Output the (x, y) coordinate of the center of the cell containing the given text.  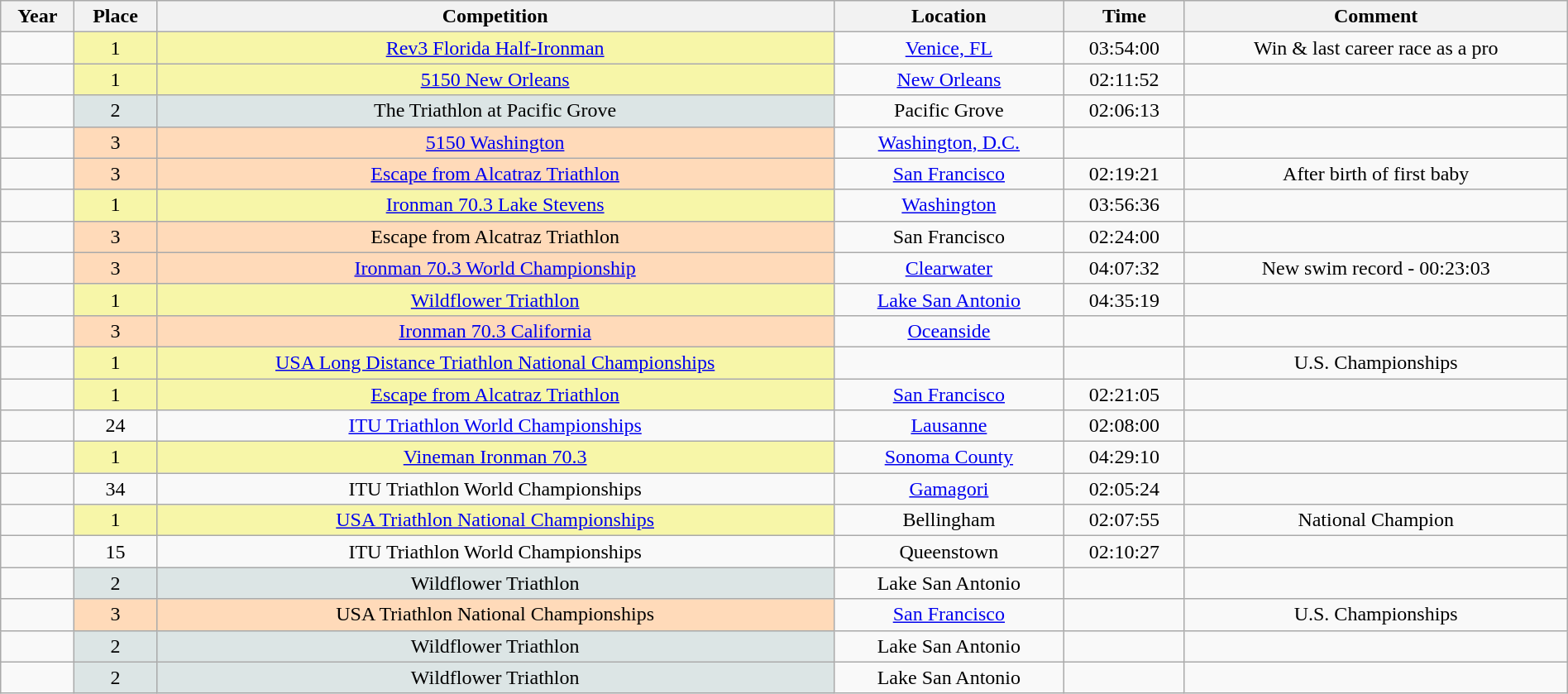
The Triathlon at Pacific Grove (495, 111)
New swim record - 00:23:03 (1376, 268)
Time (1125, 17)
Venice, FL (949, 48)
Ironman 70.3 Lake Stevens (495, 205)
02:11:52 (1125, 79)
Sonoma County (949, 457)
5150 New Orleans (495, 79)
Location (949, 17)
02:19:21 (1125, 174)
02:05:24 (1125, 489)
Lausanne (949, 426)
Rev3 Florida Half-Ironman (495, 48)
34 (116, 489)
Oceanside (949, 331)
24 (116, 426)
04:35:19 (1125, 299)
Washington, D.C. (949, 142)
New Orleans (949, 79)
02:06:13 (1125, 111)
Pacific Grove (949, 111)
Win & last career race as a pro (1376, 48)
03:54:00 (1125, 48)
Vineman Ironman 70.3 (495, 457)
Comment (1376, 17)
04:29:10 (1125, 457)
Year (38, 17)
5150 Washington (495, 142)
03:56:36 (1125, 205)
Bellingham (949, 520)
Washington (949, 205)
Queenstown (949, 552)
Ironman 70.3 California (495, 331)
02:24:00 (1125, 237)
02:21:05 (1125, 395)
04:07:32 (1125, 268)
Competition (495, 17)
USA Long Distance Triathlon National Championships (495, 362)
Ironman 70.3 World Championship (495, 268)
National Champion (1376, 520)
15 (116, 552)
Place (116, 17)
Gamagori (949, 489)
After birth of first baby (1376, 174)
02:10:27 (1125, 552)
02:08:00 (1125, 426)
02:07:55 (1125, 520)
Clearwater (949, 268)
